Detect which cell encompasses the target text, then output its (x, y) center coordinate. 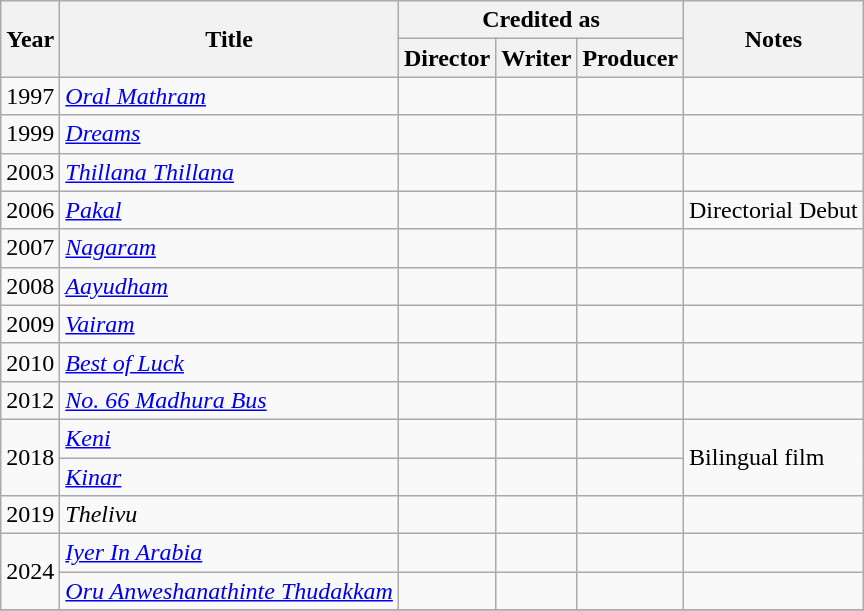
1999 (30, 134)
Kinar (230, 477)
Bilingual film (774, 457)
Vairam (230, 324)
Aayudham (230, 286)
2009 (30, 324)
2010 (30, 362)
Writer (536, 58)
Dreams (230, 134)
Pakal (230, 210)
2012 (30, 400)
Oru Anweshanathinte Thudakkam (230, 591)
Directorial Debut (774, 210)
Credited as (540, 20)
2008 (30, 286)
Producer (630, 58)
2003 (30, 172)
Keni (230, 438)
Year (30, 39)
Oral Mathram (230, 96)
Nagaram (230, 248)
Director (446, 58)
Best of Luck (230, 362)
Thillana Thillana (230, 172)
2006 (30, 210)
No. 66 Madhura Bus (230, 400)
2024 (30, 572)
2019 (30, 515)
2007 (30, 248)
Thelivu (230, 515)
Title (230, 39)
1997 (30, 96)
Iyer In Arabia (230, 553)
2018 (30, 457)
Notes (774, 39)
